Pinpoint the cell where the given text exists, returning its [X, Y] midpoint coordinate. 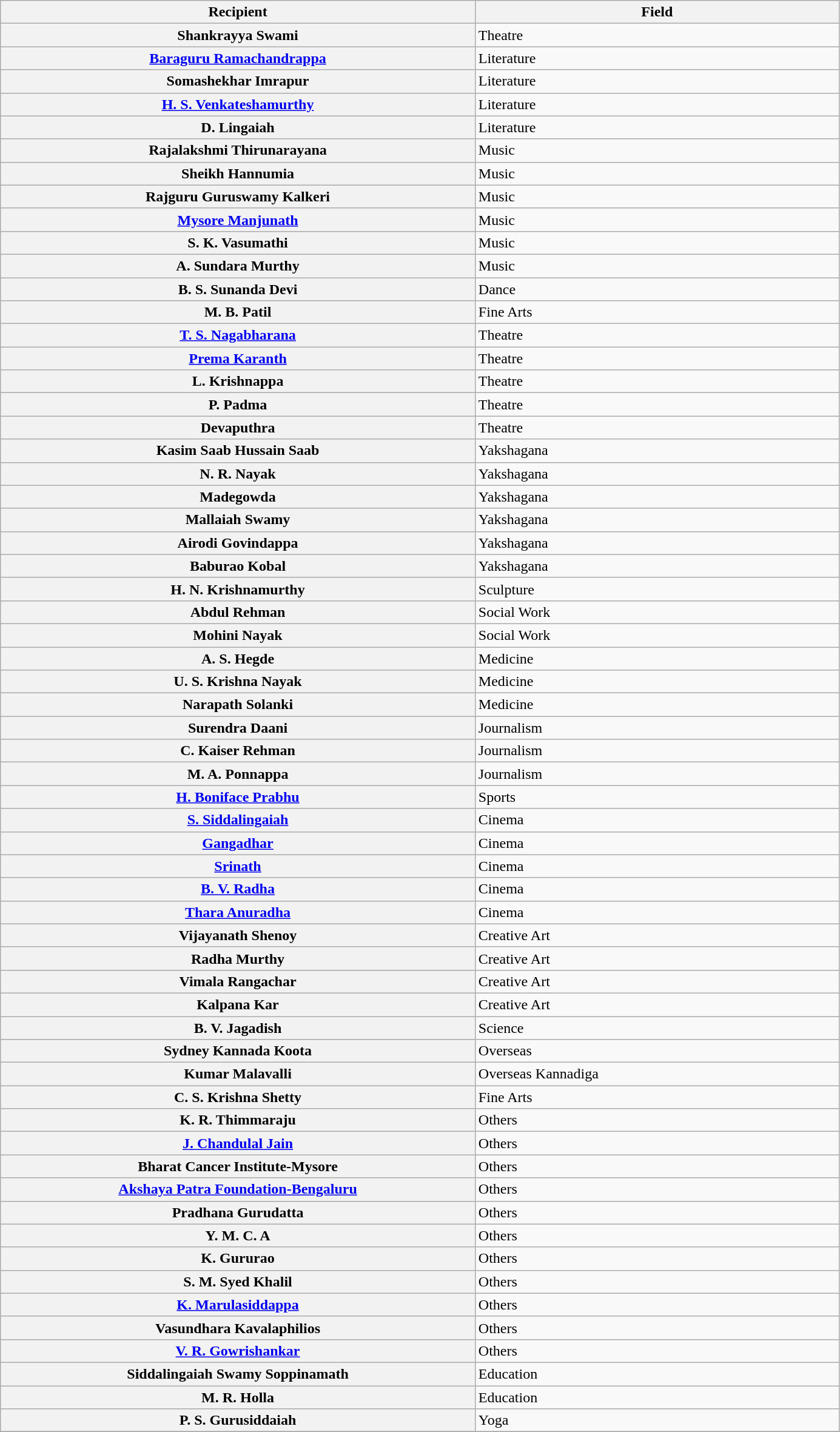
C. Kaiser Rehman [238, 751]
Gangadhar [238, 843]
Kalpana Kar [238, 1004]
Vimala Rangachar [238, 981]
Recipient [238, 12]
H. Boniface Prabhu [238, 797]
S. K. Vasumathi [238, 243]
P. Padma [238, 405]
Devaputhra [238, 428]
Pradhana Gurudatta [238, 1212]
M. B. Patil [238, 312]
Airodi Govindappa [238, 543]
Field [657, 12]
H. S. Venkateshamurthy [238, 104]
Y. M. C. A [238, 1235]
Radha Murthy [238, 958]
Shankrayya Swami [238, 35]
Vijayanath Shenoy [238, 935]
L. Krishnappa [238, 382]
A. Sundara Murthy [238, 266]
Madegowda [238, 497]
J. Chandulal Jain [238, 1143]
Sports [657, 797]
A. S. Hegde [238, 658]
Akshaya Patra Foundation-Bengaluru [238, 1189]
Rajalakshmi Thirunarayana [238, 150]
Abdul Rehman [238, 612]
Baraguru Ramachandrappa [238, 58]
Mysore Manjunath [238, 220]
Prema Karanth [238, 358]
U. S. Krishna Nayak [238, 682]
Sculpture [657, 589]
Somashekhar Imrapur [238, 81]
Yoga [657, 1420]
Sydney Kannada Koota [238, 1051]
M. R. Holla [238, 1397]
Narapath Solanki [238, 705]
Mallaiah Swamy [238, 520]
Baburao Kobal [238, 566]
K. Gururao [238, 1259]
T. S. Nagabharana [238, 335]
K. R. Thimmaraju [238, 1120]
S. Siddalingaiah [238, 820]
Thara Anuradha [238, 912]
H. N. Krishnamurthy [238, 589]
Mohini Nayak [238, 635]
Vasundhara Kavalaphilios [238, 1328]
M. A. Ponnappa [238, 774]
Surendra Daani [238, 728]
Siddalingaiah Swamy Soppinamath [238, 1374]
N. R. Nayak [238, 474]
Sheikh Hannumia [238, 173]
Kasim Saab Hussain Saab [238, 451]
V. R. Gowrishankar [238, 1351]
Bharat Cancer Institute-Mysore [238, 1166]
Science [657, 1028]
P. S. Gurusiddaiah [238, 1420]
D. Lingaiah [238, 127]
K. Marulasiddappa [238, 1305]
Dance [657, 289]
B. V. Jagadish [238, 1028]
B. V. Radha [238, 889]
Rajguru Guruswamy Kalkeri [238, 197]
B. S. Sunanda Devi [238, 289]
C. S. Krishna Shetty [238, 1097]
S. M. Syed Khalil [238, 1282]
Srinath [238, 866]
Overseas [657, 1051]
Overseas Kannadiga [657, 1074]
Kumar Malavalli [238, 1074]
